Return (X, Y) of the center of cell containing provided text 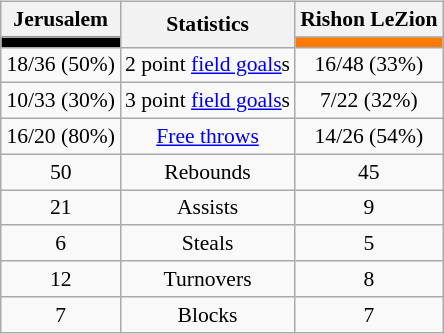
2 point field goalss (208, 65)
21 (60, 208)
3 point field goalss (208, 101)
Blocks (208, 314)
Jerusalem (60, 19)
Statistics (208, 24)
9 (368, 208)
14/26 (54%) (368, 136)
Assists (208, 208)
18/36 (50%) (60, 65)
50 (60, 172)
12 (60, 279)
Steals (208, 243)
7/22 (32%) (368, 101)
Rebounds (208, 172)
6 (60, 243)
16/48 (33%) (368, 65)
10/33 (30%) (60, 101)
5 (368, 243)
16/20 (80%) (60, 136)
Turnovers (208, 279)
Rishon LeZion (368, 19)
45 (368, 172)
Free throws (208, 136)
8 (368, 279)
